Return the [x, y] coordinate for the center point of the cell that contains the specified text.  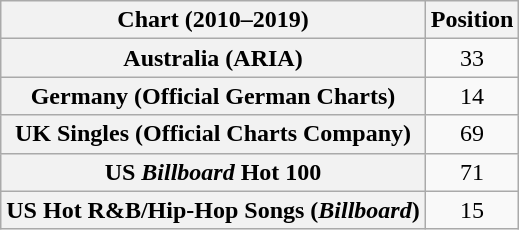
US Billboard Hot 100 [213, 172]
Germany (Official German Charts) [213, 96]
Australia (ARIA) [213, 58]
71 [472, 172]
Chart (2010–2019) [213, 20]
14 [472, 96]
33 [472, 58]
Position [472, 20]
US Hot R&B/Hip-Hop Songs (Billboard) [213, 210]
69 [472, 134]
UK Singles (Official Charts Company) [213, 134]
15 [472, 210]
